Return the (X, Y) coordinate for the center point of the cell that contains the specified text.  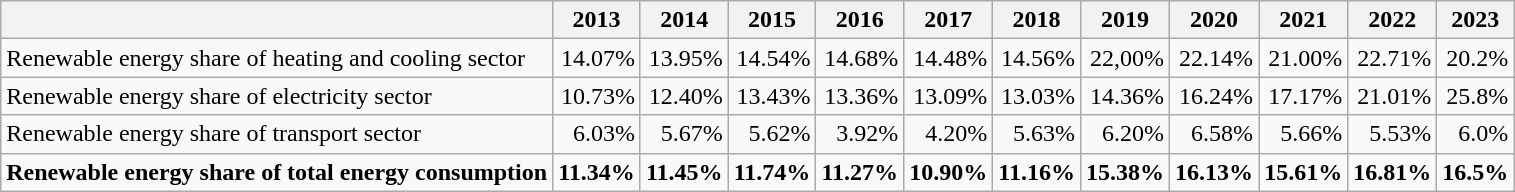
14.07% (597, 58)
14.48% (948, 58)
20.2% (1476, 58)
2021 (1304, 20)
5.66% (1304, 134)
6.0% (1476, 134)
14.54% (772, 58)
6.20% (1124, 134)
10.73% (597, 96)
16.24% (1214, 96)
2014 (684, 20)
10.90% (948, 172)
13.09% (948, 96)
4.20% (948, 134)
3.92% (860, 134)
2015 (772, 20)
2013 (597, 20)
22.14% (1214, 58)
11.16% (1037, 172)
22.71% (1392, 58)
21.01% (1392, 96)
Renewable energy share of heating and cooling sector (277, 58)
6.58% (1214, 134)
13.03% (1037, 96)
16.5% (1476, 172)
2019 (1124, 20)
16.81% (1392, 172)
2016 (860, 20)
17.17% (1304, 96)
16.13% (1214, 172)
11.74% (772, 172)
15.38% (1124, 172)
25.8% (1476, 96)
5.67% (684, 134)
2020 (1214, 20)
15.61% (1304, 172)
11.34% (597, 172)
21.00% (1304, 58)
5.62% (772, 134)
Renewable energy share of electricity sector (277, 96)
14.56% (1037, 58)
2018 (1037, 20)
13.43% (772, 96)
13.95% (684, 58)
14.68% (860, 58)
5.63% (1037, 134)
2017 (948, 20)
22,00% (1124, 58)
11.27% (860, 172)
13.36% (860, 96)
2022 (1392, 20)
6.03% (597, 134)
11.45% (684, 172)
Renewable energy share of transport sector (277, 134)
12.40% (684, 96)
2023 (1476, 20)
Renewable energy share of total energy consumption (277, 172)
14.36% (1124, 96)
5.53% (1392, 134)
